Provide the [x, y] coordinate of the cell's center where the given text is located.  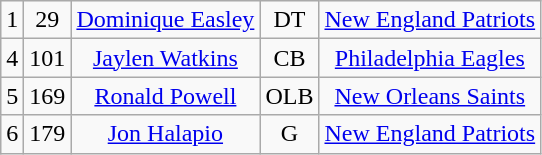
OLB [290, 96]
4 [12, 58]
Jaylen Watkins [166, 58]
1 [12, 20]
6 [12, 134]
Dominique Easley [166, 20]
G [290, 134]
Philadelphia Eagles [430, 58]
Jon Halapio [166, 134]
169 [48, 96]
New Orleans Saints [430, 96]
CB [290, 58]
DT [290, 20]
29 [48, 20]
Ronald Powell [166, 96]
101 [48, 58]
179 [48, 134]
5 [12, 96]
